Provide the [X, Y] coordinate of the cell's center where the given text is located.  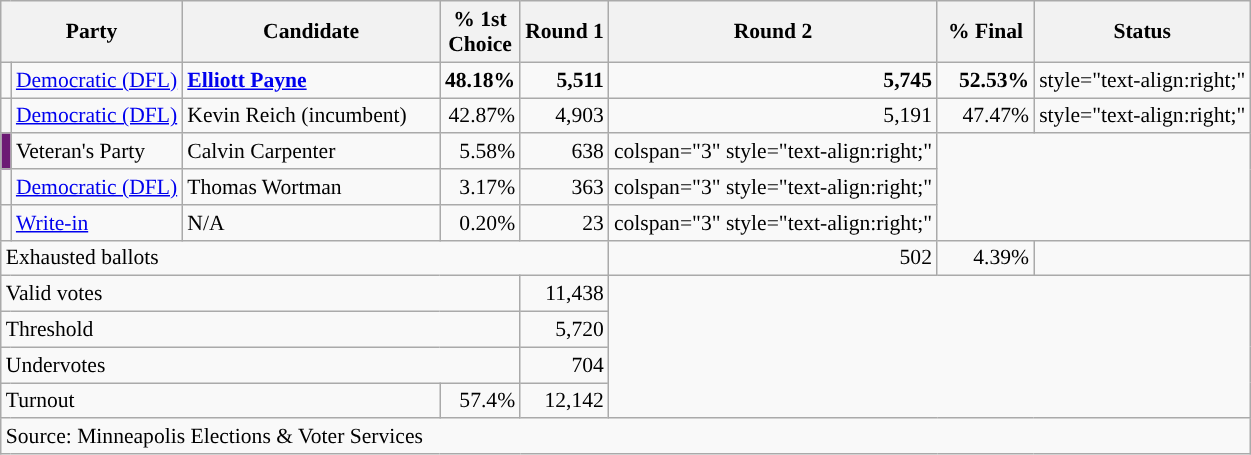
57.4% [480, 401]
% 1stChoice [480, 32]
5,745 [773, 80]
363 [564, 187]
N/A [311, 223]
5,720 [564, 330]
Thomas Wortman [311, 187]
4,903 [564, 116]
47.47% [986, 116]
638 [564, 152]
Round 1 [564, 32]
Turnout [220, 401]
11,438 [564, 294]
4.39% [986, 258]
Valid votes [260, 294]
Party [92, 32]
Kevin Reich (incumbent) [311, 116]
Elliott Payne [311, 80]
3.17% [480, 187]
Candidate [311, 32]
42.87% [480, 116]
52.53% [986, 80]
5,191 [773, 116]
Veteran's Party [96, 152]
12,142 [564, 401]
Round 2 [773, 32]
502 [773, 258]
704 [564, 365]
Threshold [260, 330]
Write-in [96, 223]
0.20% [480, 223]
% Final [986, 32]
Calvin Carpenter [311, 152]
48.18% [480, 80]
Source: Minneapolis Elections & Voter Services [626, 437]
Status [1142, 32]
Undervotes [260, 365]
Exhausted ballots [305, 258]
5,511 [564, 80]
23 [564, 223]
5.58% [480, 152]
